Return [x, y] of the center of cell containing provided text 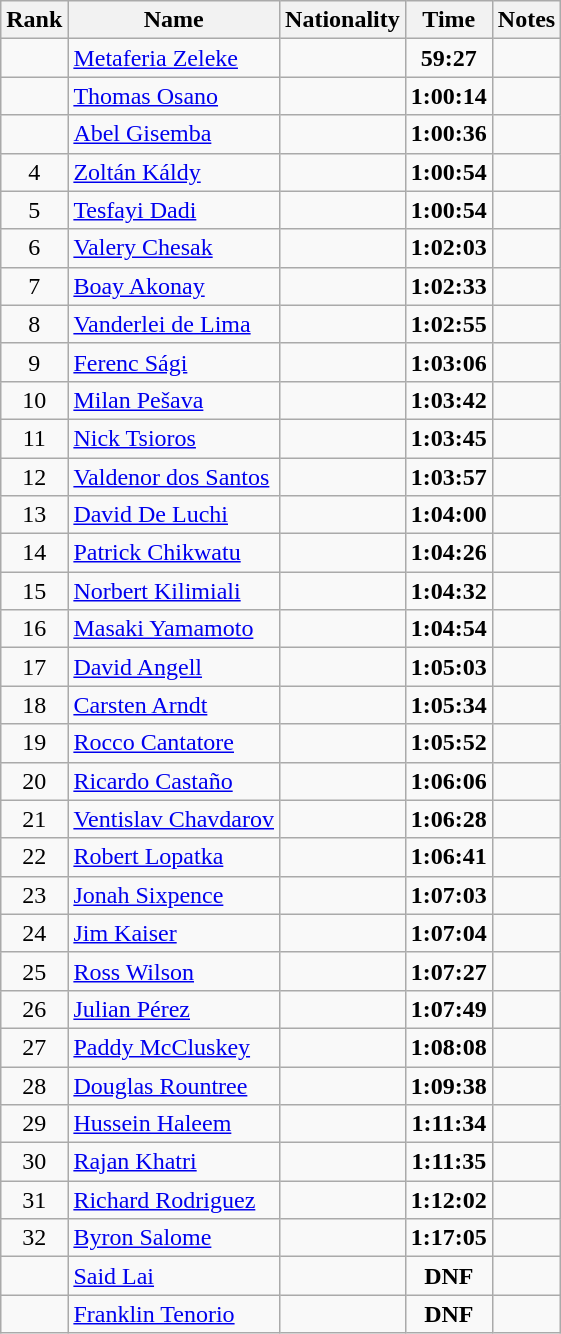
Tesfayi Dadi [174, 210]
1:05:34 [448, 705]
1:06:06 [448, 781]
Julian Pérez [174, 1009]
David De Luchi [174, 515]
Masaki Yamamoto [174, 629]
Valdenor dos Santos [174, 477]
27 [34, 1047]
22 [34, 857]
32 [34, 1238]
1:07:49 [448, 1009]
23 [34, 895]
1:07:03 [448, 895]
Douglas Rountree [174, 1085]
1:12:02 [448, 1200]
1:04:26 [448, 553]
Milan Pešava [174, 400]
12 [34, 477]
1:05:03 [448, 667]
1:05:52 [448, 743]
Ross Wilson [174, 971]
1:02:03 [448, 248]
Patrick Chikwatu [174, 553]
Rajan Khatri [174, 1162]
Time [448, 20]
1:07:27 [448, 971]
30 [34, 1162]
Name [174, 20]
Rocco Cantatore [174, 743]
Franklin Tenorio [174, 1314]
1:02:33 [448, 286]
20 [34, 781]
5 [34, 210]
Jonah Sixpence [174, 895]
1:06:41 [448, 857]
13 [34, 515]
14 [34, 553]
1:03:45 [448, 438]
1:17:05 [448, 1238]
Said Lai [174, 1276]
1:03:06 [448, 362]
Nationality [343, 20]
17 [34, 667]
Norbert Kilimiali [174, 591]
31 [34, 1200]
18 [34, 705]
Carsten Arndt [174, 705]
4 [34, 172]
1:08:08 [448, 1047]
Notes [526, 20]
Ferenc Sági [174, 362]
1:04:00 [448, 515]
Abel Gisemba [174, 134]
Richard Rodriguez [174, 1200]
Thomas Osano [174, 96]
1:04:54 [448, 629]
David Angell [174, 667]
16 [34, 629]
Ricardo Castaño [174, 781]
10 [34, 400]
15 [34, 591]
Ventislav Chavdarov [174, 819]
Byron Salome [174, 1238]
25 [34, 971]
Metaferia Zeleke [174, 58]
Vanderlei de Lima [174, 324]
Zoltán Káldy [174, 172]
21 [34, 819]
1:09:38 [448, 1085]
59:27 [448, 58]
1:03:57 [448, 477]
Rank [34, 20]
1:11:34 [448, 1124]
28 [34, 1085]
11 [34, 438]
1:04:32 [448, 591]
1:00:36 [448, 134]
26 [34, 1009]
1:02:55 [448, 324]
Jim Kaiser [174, 933]
7 [34, 286]
24 [34, 933]
Robert Lopatka [174, 857]
Hussein Haleem [174, 1124]
19 [34, 743]
1:11:35 [448, 1162]
Boay Akonay [174, 286]
1:03:42 [448, 400]
Valery Chesak [174, 248]
Nick Tsioros [174, 438]
1:06:28 [448, 819]
Paddy McCluskey [174, 1047]
1:00:14 [448, 96]
9 [34, 362]
8 [34, 324]
29 [34, 1124]
1:07:04 [448, 933]
6 [34, 248]
